Search for the cell housing the specified text and yield its (X, Y) center coordinate. 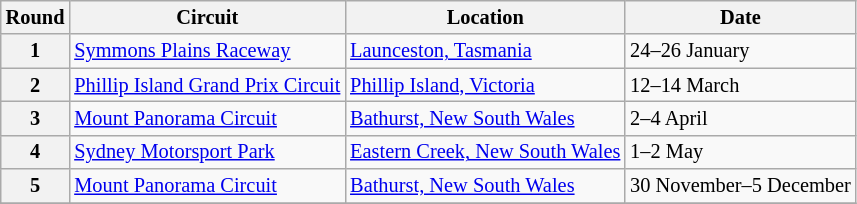
Phillip Island Grand Prix Circuit (207, 85)
Phillip Island, Victoria (485, 85)
Location (485, 17)
12–14 March (740, 85)
2–4 April (740, 118)
Launceston, Tasmania (485, 51)
Eastern Creek, New South Wales (485, 152)
24–26 January (740, 51)
3 (36, 118)
Circuit (207, 17)
5 (36, 186)
Symmons Plains Raceway (207, 51)
1 (36, 51)
1–2 May (740, 152)
Round (36, 17)
4 (36, 152)
Date (740, 17)
30 November–5 December (740, 186)
2 (36, 85)
Sydney Motorsport Park (207, 152)
